Locate the cell with the specified text and output its [x, y] center coordinate. 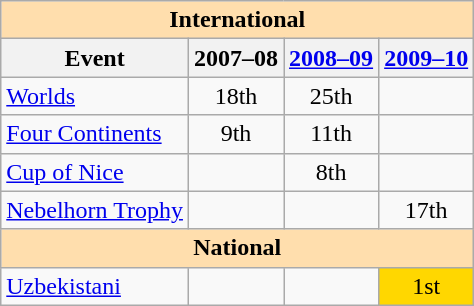
2009–10 [426, 58]
25th [332, 96]
Uzbekistani [95, 286]
Nebelhorn Trophy [95, 210]
Event [95, 58]
2008–09 [332, 58]
9th [236, 134]
Cup of Nice [95, 172]
17th [426, 210]
International [238, 20]
Worlds [95, 96]
Four Continents [95, 134]
11th [332, 134]
8th [332, 172]
2007–08 [236, 58]
National [238, 248]
1st [426, 286]
18th [236, 96]
